Determine the (X, Y) coordinate at the center of the cell enclosing the given text.  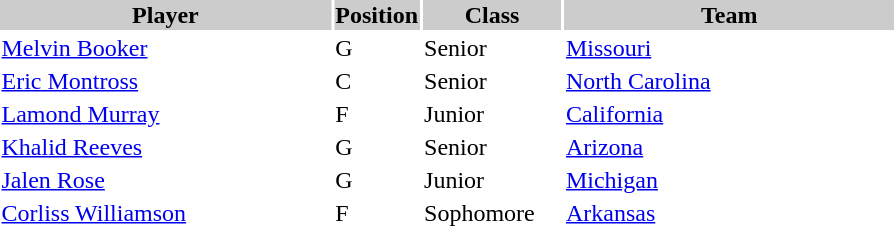
Arizona (729, 147)
Michigan (729, 180)
F (377, 114)
North Carolina (729, 81)
Position (377, 15)
Jalen Rose (166, 180)
Melvin Booker (166, 48)
Team (729, 15)
C (377, 81)
Eric Montross (166, 81)
California (729, 114)
Lamond Murray (166, 114)
Khalid Reeves (166, 147)
Class (492, 15)
Missouri (729, 48)
Player (166, 15)
